Pinpoint the cell where the given text exists, returning its (X, Y) midpoint coordinate. 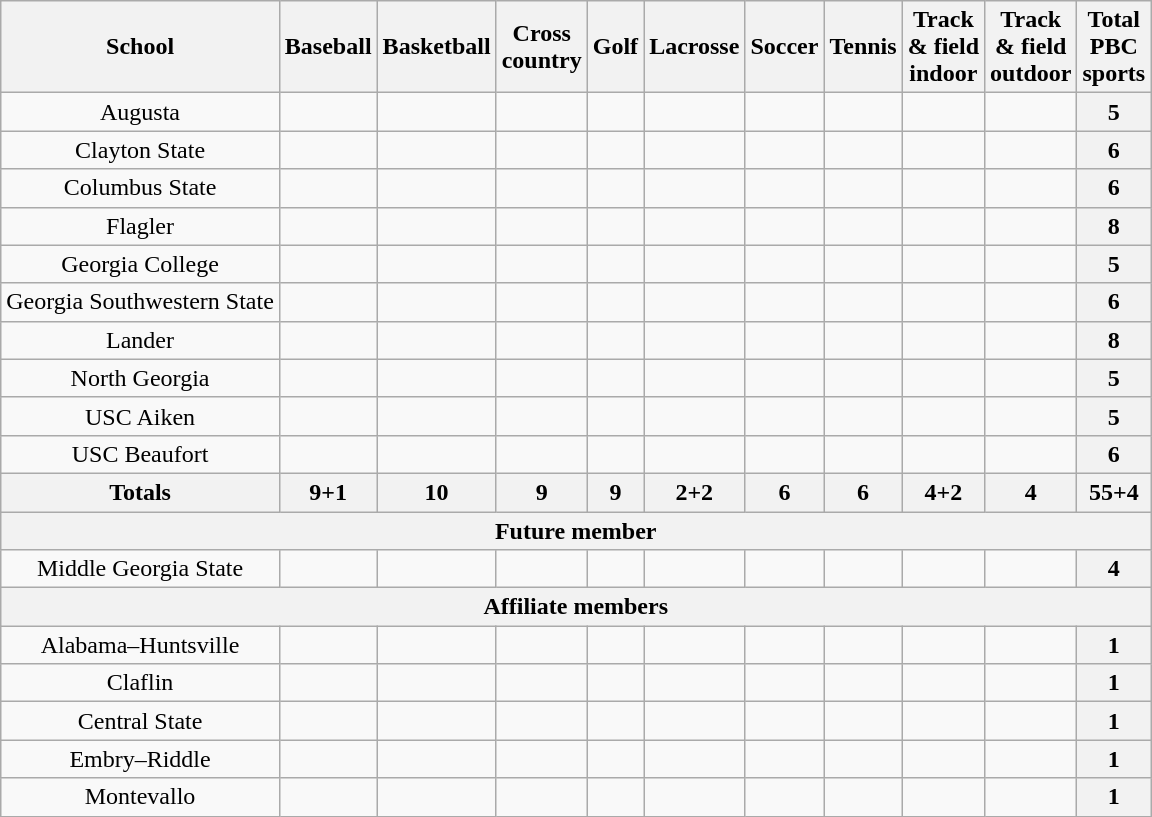
2+2 (694, 492)
Augusta (140, 112)
Central State (140, 721)
Embry–Riddle (140, 759)
Golf (615, 47)
School (140, 47)
Columbus State (140, 188)
Basketball (436, 47)
10 (436, 492)
TotalPBCsports (1114, 47)
Totals (140, 492)
4+2 (943, 492)
Georgia Southwestern State (140, 302)
Soccer (784, 47)
Flagler (140, 226)
Lacrosse (694, 47)
USC Beaufort (140, 454)
Tennis (863, 47)
Crosscountry (542, 47)
Clayton State (140, 150)
Affiliate members (576, 607)
North Georgia (140, 378)
9+1 (328, 492)
Lander (140, 340)
Future member (576, 531)
Montevallo (140, 797)
Middle Georgia State (140, 569)
Georgia College (140, 264)
Claflin (140, 683)
55+4 (1114, 492)
Track& fieldindoor (943, 47)
USC Aiken (140, 416)
Track& fieldoutdoor (1031, 47)
Alabama–Huntsville (140, 645)
Baseball (328, 47)
